From the cell containing the given text, extract its center point as [x, y] coordinate. 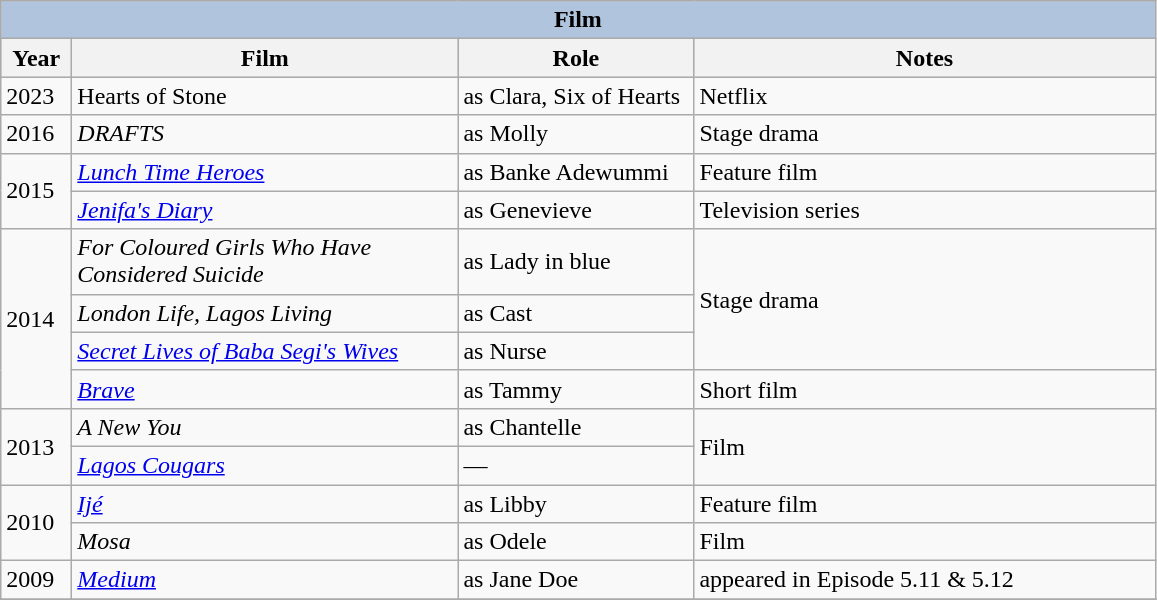
as Odele [576, 542]
Jenifa's Diary [265, 210]
A New You [265, 427]
— [576, 465]
2016 [36, 134]
Lunch Time Heroes [265, 172]
Lagos Cougars [265, 465]
as Genevieve [576, 210]
Year [36, 58]
Medium [265, 580]
appeared in Episode 5.11 & 5.12 [924, 580]
as Molly [576, 134]
Television series [924, 210]
as Lady in blue [576, 262]
as Jane Doe [576, 580]
as Nurse [576, 351]
Brave [265, 389]
2015 [36, 191]
as Libby [576, 503]
as Tammy [576, 389]
Mosa [265, 542]
2009 [36, 580]
as Clara, Six of Hearts [576, 96]
DRAFTS [265, 134]
Role [576, 58]
2014 [36, 318]
Secret Lives of Baba Segi's Wives [265, 351]
Short film [924, 389]
Netflix [924, 96]
as Cast [576, 313]
2013 [36, 446]
Hearts of Stone [265, 96]
London Life, Lagos Living [265, 313]
as Chantelle [576, 427]
as Banke Adewummi [576, 172]
2010 [36, 522]
Ijé [265, 503]
2023 [36, 96]
Notes [924, 58]
For Coloured Girls Who Have Considered Suicide [265, 262]
